Determine the [X, Y] coordinate at the center of the cell enclosing the given text.  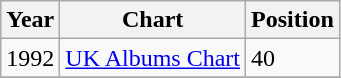
Chart [153, 20]
UK Albums Chart [153, 58]
Year [30, 20]
40 [293, 58]
1992 [30, 58]
Position [293, 20]
